Determine the [x, y] coordinate at the center of the cell enclosing the given text.  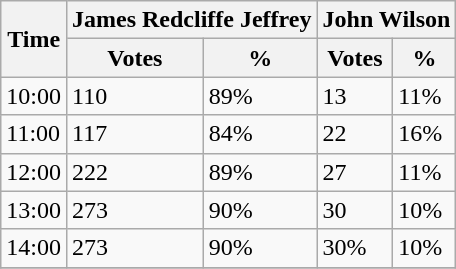
30 [355, 210]
27 [355, 172]
James Redcliffe Jeffrey [192, 20]
11:00 [34, 134]
13 [355, 96]
14:00 [34, 248]
22 [355, 134]
16% [424, 134]
12:00 [34, 172]
110 [134, 96]
84% [260, 134]
30% [355, 248]
222 [134, 172]
John Wilson [386, 20]
10:00 [34, 96]
117 [134, 134]
13:00 [34, 210]
Time [34, 39]
